Locate the cell with the specified text and output its [X, Y] center coordinate. 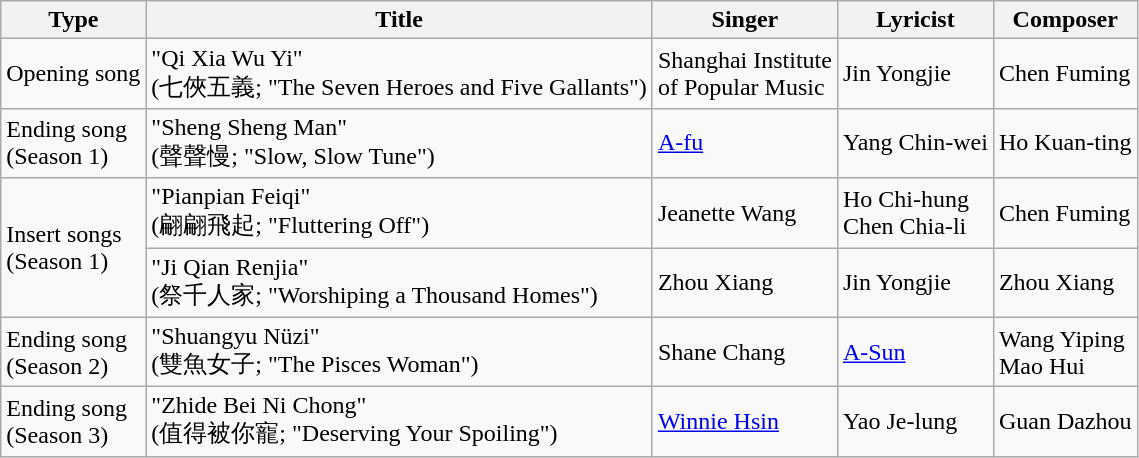
Composer [1065, 20]
Winnie Hsin [744, 422]
Ending song(Season 3) [74, 422]
"Pianpian Feiqi"(翩翩飛起; "Fluttering Off") [400, 213]
A-Sun [915, 352]
Yang Chin-wei [915, 143]
"Shuangyu Nüzi"(雙魚女子; "The Pisces Woman") [400, 352]
"Qi Xia Wu Yi"(七俠五義; "The Seven Heroes and Five Gallants") [400, 74]
"Ji Qian Renjia"(祭千人家; "Worshiping a Thousand Homes") [400, 283]
Singer [744, 20]
Shanghai Instituteof Popular Music [744, 74]
Ending song(Season 1) [74, 143]
Title [400, 20]
Insert songs(Season 1) [74, 248]
"Zhide Bei Ni Chong"(值得被你寵; "Deserving Your Spoiling") [400, 422]
Opening song [74, 74]
Ending song(Season 2) [74, 352]
A-fu [744, 143]
Type [74, 20]
Shane Chang [744, 352]
Guan Dazhou [1065, 422]
Jeanette Wang [744, 213]
Yao Je-lung [915, 422]
Ho Kuan-ting [1065, 143]
"Sheng Sheng Man"(聲聲慢; "Slow, Slow Tune") [400, 143]
Lyricist [915, 20]
Wang YipingMao Hui [1065, 352]
Ho Chi-hungChen Chia-li [915, 213]
